Detect which cell encompasses the target text, then output its [x, y] center coordinate. 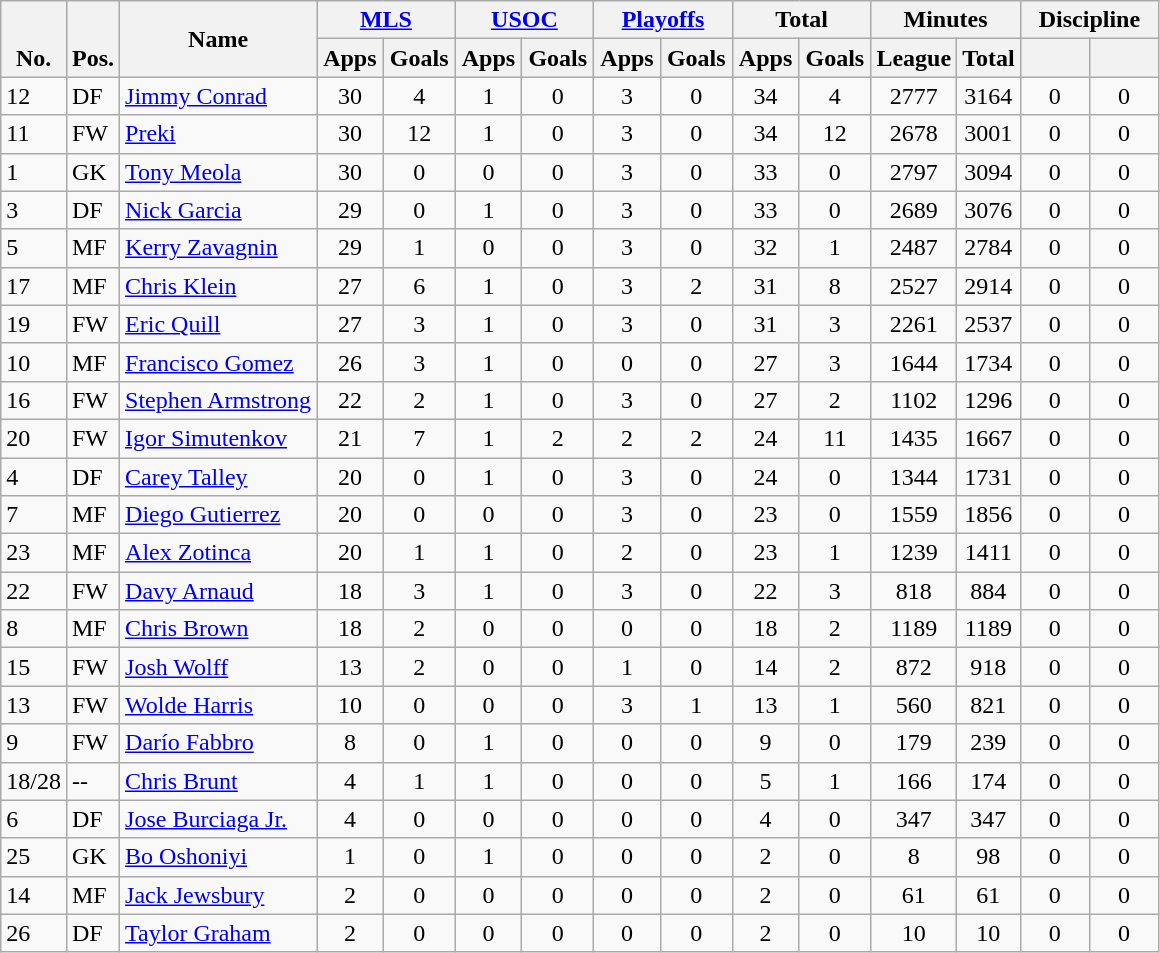
Igor Simutenkov [218, 438]
19 [34, 324]
Jack Jewsbury [218, 895]
Playoffs [664, 20]
Taylor Graham [218, 933]
1667 [989, 438]
2487 [914, 248]
Name [218, 39]
1734 [989, 362]
1435 [914, 438]
98 [989, 857]
18/28 [34, 781]
Jimmy Conrad [218, 96]
Nick Garcia [218, 210]
Francisco Gomez [218, 362]
Minutes [946, 20]
1856 [989, 515]
884 [989, 591]
Wolde Harris [218, 705]
Chris Klein [218, 286]
Carey Talley [218, 477]
818 [914, 591]
3076 [989, 210]
2537 [989, 324]
Kerry Zavagnin [218, 248]
2261 [914, 324]
Jose Burciaga Jr. [218, 819]
2784 [989, 248]
2689 [914, 210]
821 [989, 705]
Stephen Armstrong [218, 400]
2678 [914, 134]
179 [914, 743]
25 [34, 857]
2797 [914, 172]
15 [34, 667]
Davy Arnaud [218, 591]
Diego Gutierrez [218, 515]
2777 [914, 96]
Chris Brunt [218, 781]
MLS [386, 20]
Discipline [1090, 20]
872 [914, 667]
3094 [989, 172]
Josh Wolff [218, 667]
USOC [524, 20]
1644 [914, 362]
Preki [218, 134]
Alex Zotinca [218, 553]
No. [34, 39]
Eric Quill [218, 324]
918 [989, 667]
3001 [989, 134]
1296 [989, 400]
1559 [914, 515]
174 [989, 781]
1411 [989, 553]
16 [34, 400]
Tony Meola [218, 172]
League [914, 58]
1731 [989, 477]
2914 [989, 286]
1239 [914, 553]
1102 [914, 400]
Chris Brown [218, 629]
1344 [914, 477]
560 [914, 705]
239 [989, 743]
Darío Fabbro [218, 743]
3164 [989, 96]
32 [766, 248]
Pos. [92, 39]
2527 [914, 286]
Bo Oshoniyi [218, 857]
166 [914, 781]
21 [350, 438]
-- [92, 781]
17 [34, 286]
